Detect which cell encompasses the target text, then output its [x, y] center coordinate. 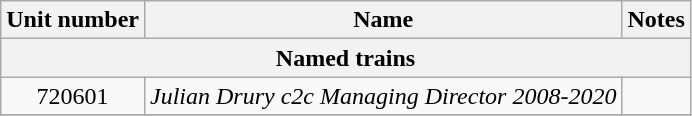
Julian Drury c2c Managing Director 2008-2020 [382, 96]
Name [382, 20]
Unit number [73, 20]
720601 [73, 96]
Notes [656, 20]
Named trains [346, 58]
